Locate the cell with the specified text and output its (X, Y) center coordinate. 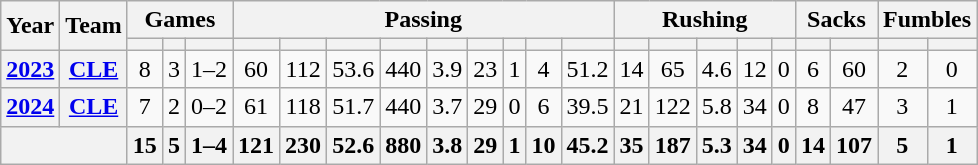
4 (544, 69)
2023 (30, 69)
3.8 (448, 145)
112 (304, 69)
107 (854, 145)
Sacks (836, 20)
121 (256, 145)
Year (30, 26)
Team (94, 26)
1–2 (208, 69)
3.7 (448, 107)
0–2 (208, 107)
39.5 (588, 107)
21 (632, 107)
Passing (424, 20)
10 (544, 145)
4.6 (716, 69)
47 (854, 107)
35 (632, 145)
52.6 (354, 145)
5.3 (716, 145)
880 (404, 145)
45.2 (588, 145)
51.7 (354, 107)
118 (304, 107)
230 (304, 145)
3.9 (448, 69)
61 (256, 107)
Fumbles (928, 20)
53.6 (354, 69)
Games (180, 20)
2024 (30, 107)
Rushing (704, 20)
15 (144, 145)
5.8 (716, 107)
1–4 (208, 145)
12 (754, 69)
23 (486, 69)
7 (144, 107)
187 (672, 145)
51.2 (588, 69)
65 (672, 69)
122 (672, 107)
